Search for the cell housing the specified text and yield its [x, y] center coordinate. 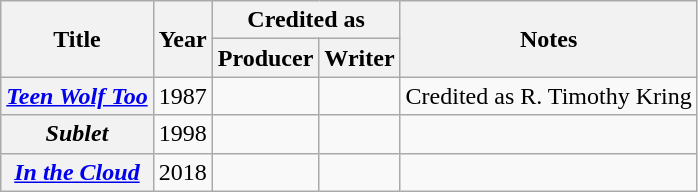
Year [182, 39]
Credited as [306, 20]
Title [77, 39]
2018 [182, 172]
1987 [182, 96]
1998 [182, 134]
Writer [360, 58]
In the Cloud [77, 172]
Teen Wolf Too [77, 96]
Sublet [77, 134]
Producer [266, 58]
Credited as R. Timothy Kring [548, 96]
Notes [548, 39]
